Find where the given text appears and provide that cell's center as (x, y) coordinate. 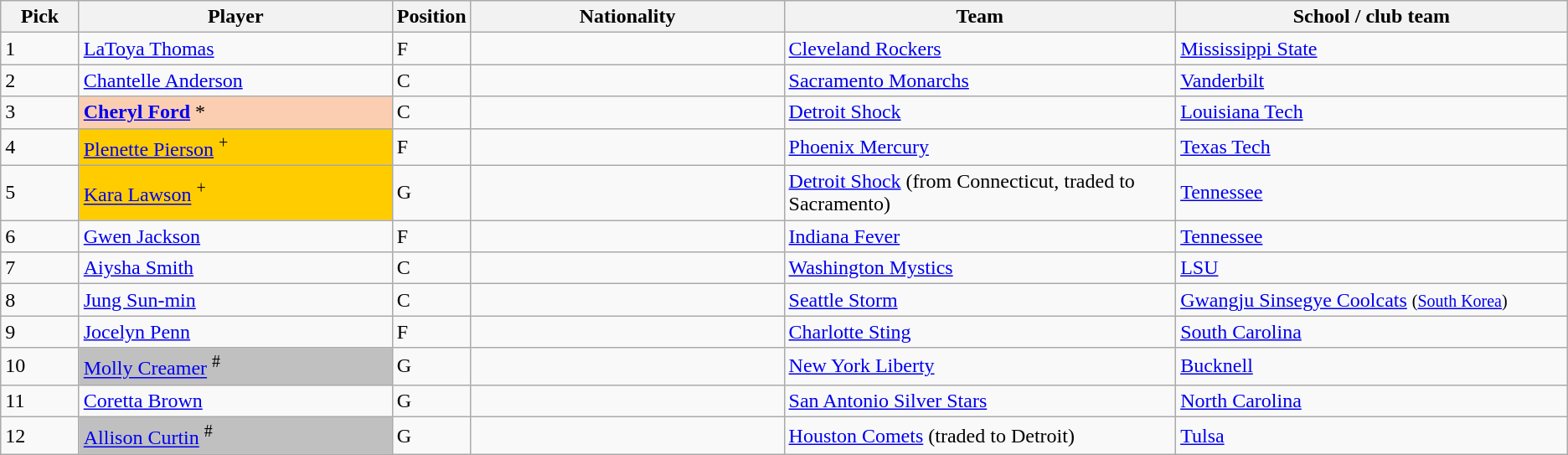
Plenette Pierson + (235, 147)
Chantelle Anderson (235, 80)
San Antonio Silver Stars (980, 401)
New York Liberty (980, 367)
Detroit Shock (980, 112)
4 (40, 147)
Position (431, 17)
Phoenix Mercury (980, 147)
5 (40, 193)
3 (40, 112)
Kara Lawson + (235, 193)
Gwen Jackson (235, 236)
9 (40, 332)
Cheryl Ford * (235, 112)
Jung Sun-min (235, 300)
11 (40, 401)
Team (980, 17)
Indiana Fever (980, 236)
Charlotte Sting (980, 332)
Detroit Shock (from Connecticut, traded to Sacramento) (980, 193)
Sacramento Monarchs (980, 80)
8 (40, 300)
Jocelyn Penn (235, 332)
Houston Comets (traded to Detroit) (980, 436)
Molly Creamer # (235, 367)
LaToya Thomas (235, 49)
LSU (1372, 268)
Tulsa (1372, 436)
Mississippi State (1372, 49)
Gwangju Sinsegye Coolcats (South Korea) (1372, 300)
6 (40, 236)
Bucknell (1372, 367)
10 (40, 367)
School / club team (1372, 17)
Player (235, 17)
North Carolina (1372, 401)
Washington Mystics (980, 268)
12 (40, 436)
Cleveland Rockers (980, 49)
7 (40, 268)
1 (40, 49)
Nationality (627, 17)
Seattle Storm (980, 300)
2 (40, 80)
Pick (40, 17)
South Carolina (1372, 332)
Louisiana Tech (1372, 112)
Texas Tech (1372, 147)
Aiysha Smith (235, 268)
Allison Curtin # (235, 436)
Vanderbilt (1372, 80)
Coretta Brown (235, 401)
